Return the [X, Y] coordinate for the center point of the cell that contains the specified text.  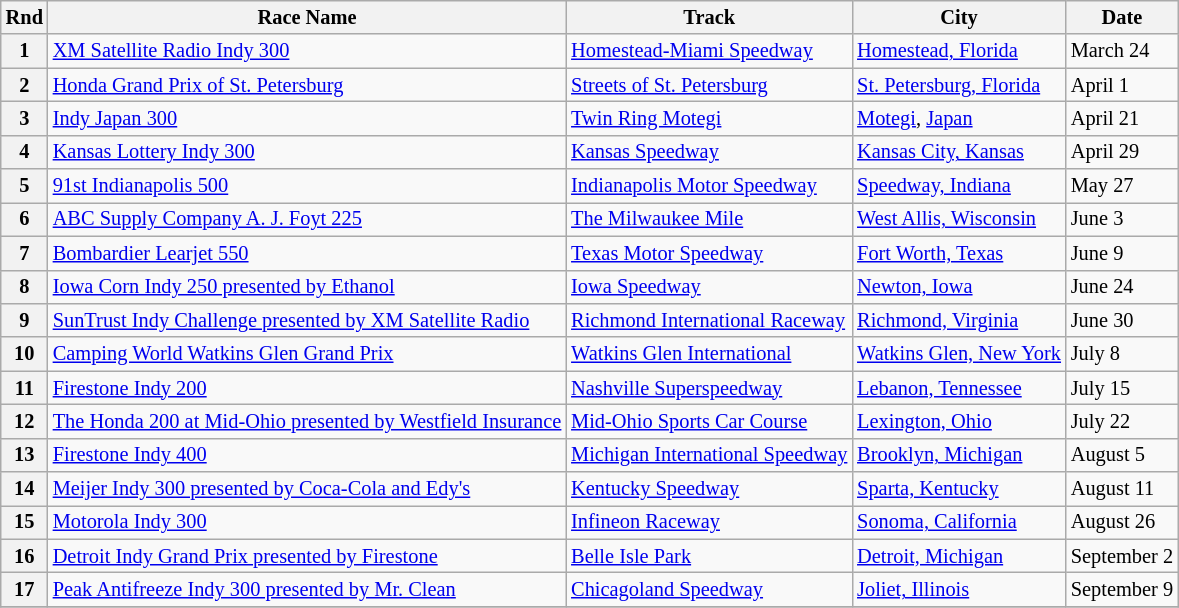
Lebanon, Tennessee [959, 388]
Firestone Indy 200 [307, 388]
Honda Grand Prix of St. Petersburg [307, 85]
11 [24, 388]
Sonoma, California [959, 522]
Fort Worth, Texas [959, 253]
SunTrust Indy Challenge presented by XM Satellite Radio [307, 320]
Detroit, Michigan [959, 556]
Motegi, Japan [959, 118]
Texas Motor Speedway [709, 253]
June 30 [1122, 320]
Lexington, Ohio [959, 421]
Track [709, 17]
15 [24, 522]
Indianapolis Motor Speedway [709, 186]
City [959, 17]
Streets of St. Petersburg [709, 85]
St. Petersburg, Florida [959, 85]
Infineon Raceway [709, 522]
Kentucky Speedway [709, 489]
Camping World Watkins Glen Grand Prix [307, 354]
Homestead-Miami Speedway [709, 51]
May 27 [1122, 186]
June 3 [1122, 219]
Homestead, Florida [959, 51]
The Honda 200 at Mid-Ohio presented by Westfield Insurance [307, 421]
Twin Ring Motegi [709, 118]
16 [24, 556]
Brooklyn, Michigan [959, 455]
Motorola Indy 300 [307, 522]
Indy Japan 300 [307, 118]
1 [24, 51]
9 [24, 320]
The Milwaukee Mile [709, 219]
March 24 [1122, 51]
Kansas Lottery Indy 300 [307, 152]
2 [24, 85]
July 15 [1122, 388]
4 [24, 152]
Iowa Speedway [709, 287]
6 [24, 219]
5 [24, 186]
Detroit Indy Grand Prix presented by Firestone [307, 556]
Rnd [24, 17]
XM Satellite Radio Indy 300 [307, 51]
April 1 [1122, 85]
Watkins Glen International [709, 354]
April 29 [1122, 152]
Date [1122, 17]
91st Indianapolis 500 [307, 186]
Sparta, Kentucky [959, 489]
Peak Antifreeze Indy 300 presented by Mr. Clean [307, 589]
Iowa Corn Indy 250 presented by Ethanol [307, 287]
ABC Supply Company A. J. Foyt 225 [307, 219]
West Allis, Wisconsin [959, 219]
September 9 [1122, 589]
July 8 [1122, 354]
17 [24, 589]
Bombardier Learjet 550 [307, 253]
Richmond International Raceway [709, 320]
September 2 [1122, 556]
Belle Isle Park [709, 556]
Nashville Superspeedway [709, 388]
Firestone Indy 400 [307, 455]
10 [24, 354]
June 24 [1122, 287]
August 11 [1122, 489]
Watkins Glen, New York [959, 354]
Speedway, Indiana [959, 186]
July 22 [1122, 421]
Richmond, Virginia [959, 320]
June 9 [1122, 253]
14 [24, 489]
Kansas City, Kansas [959, 152]
August 5 [1122, 455]
Meijer Indy 300 presented by Coca-Cola and Edy's [307, 489]
April 21 [1122, 118]
13 [24, 455]
3 [24, 118]
Chicagoland Speedway [709, 589]
8 [24, 287]
Mid-Ohio Sports Car Course [709, 421]
Joliet, Illinois [959, 589]
12 [24, 421]
Newton, Iowa [959, 287]
August 26 [1122, 522]
Kansas Speedway [709, 152]
7 [24, 253]
Michigan International Speedway [709, 455]
Race Name [307, 17]
